Return [x, y] of the center of cell containing provided text 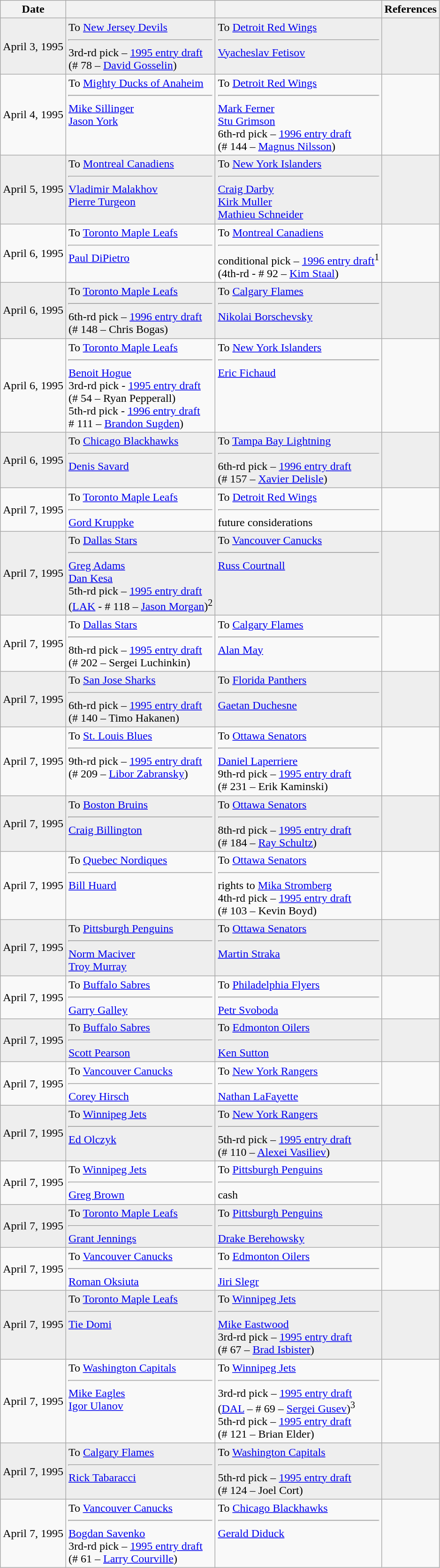
To Winnipeg JetsEd Olczyk [140, 1133]
To Quebec NordiquesBill Huard [140, 886]
To Boston BruinsCraig Billington [140, 823]
April 3, 1995 [33, 46]
To Toronto Maple Leafs6th-rd pick – 1996 entry draft(# 148 – Chris Bogas) [140, 310]
To Edmonton OilersKen Sutton [298, 1040]
To Tampa Bay Lightning6th-rd pick – 1996 entry draft(# 157 – Xavier Delisle) [298, 460]
To Pittsburgh PenguinsDrake Berehowsky [298, 1226]
To Ottawa Senatorsrights to Mika Stromberg4th-rd pick – 1995 entry draft(# 103 – Kevin Boyd) [298, 886]
April 5, 1995 [33, 189]
To Toronto Maple LeafsBenoit Hogue3rd-rd pick - 1995 entry draft(# 54 – Ryan Pepperall)5th-rd pick - 1996 entry draft# 111 – Brandon Sugden) [140, 385]
To Vancouver CanucksRoman Oksiuta [140, 1269]
To Toronto Maple LeafsTie Domi [140, 1325]
To St. Louis Blues9th-rd pick – 1995 entry draft(# 209 – Libor Zabransky) [140, 761]
To Pittsburgh PenguinsNorm MaciverTroy Murray [140, 948]
To Ottawa SenatorsMartin Straka [298, 948]
To Dallas StarsGreg AdamsDan Kesa5th-rd pick – 1995 entry draft(LAK - # 118 – Jason Morgan)2 [140, 573]
To Dallas Stars8th-rd pick – 1995 entry draft(# 202 – Sergei Luchinkin) [140, 643]
To Winnipeg JetsMike Eastwood3rd-rd pick – 1995 entry draft(# 67 – Brad Isbister) [298, 1325]
To Ottawa Senators8th-rd pick – 1995 entry draft(# 184 – Ray Schultz) [298, 823]
To Calgary FlamesNikolai Borschevsky [298, 310]
To Buffalo SabresGarry Galley [140, 997]
To Detroit Red WingsMark FernerStu Grimson6th-rd pick – 1996 entry draft(# 144 – Magnus Nilsson) [298, 114]
To Montreal CanadiensVladimir MalakhovPierre Turgeon [140, 189]
To Pittsburgh Penguinscash [298, 1183]
To Montreal Canadiensconditional pick – 1996 entry draft1(4th-rd - # 92 – Kim Staal) [298, 253]
April 4, 1995 [33, 114]
To Winnipeg Jets3rd-rd pick – 1995 entry draft(DAL – # 69 – Sergei Gusev)35th-rd pick – 1995 entry draft(# 121 – Brian Elder) [298, 1401]
To New York RangersNathan LaFayette [298, 1084]
To Vancouver CanucksRuss Courtnall [298, 573]
To Philadelphia FlyersPetr Svoboda [298, 997]
To Winnipeg JetsGreg Brown [140, 1183]
To Edmonton OilersJiri Slegr [298, 1269]
To Chicago BlackhawksGerald Diduck [298, 1533]
To Buffalo SabresScott Pearson [140, 1040]
To Ottawa SenatorsDaniel Laperriere9th-rd pick – 1995 entry draft(# 231 – Erik Kaminski) [298, 761]
To New York Rangers5th-rd pick – 1995 entry draft(# 110 – Alexei Vasiliev) [298, 1133]
To Vancouver CanucksBogdan Savenko3rd-rd pick – 1995 entry draft(# 61 – Larry Courville) [140, 1533]
To Calgary FlamesAlan May [298, 643]
To Toronto Maple LeafsPaul DiPietro [140, 253]
To Calgary FlamesRick Tabaracci [140, 1471]
To Detroit Red Wingsfuture considerations [298, 510]
To Washington CapitalsMike EaglesIgor Ulanov [140, 1401]
References [411, 9]
To Florida PanthersGaetan Duchesne [298, 699]
To Vancouver CanucksCorey Hirsch [140, 1084]
To Washington Capitals5th-rd pick – 1995 entry draft(# 124 – Joel Cort) [298, 1471]
To Mighty Ducks of AnaheimMike SillingerJason York [140, 114]
Date [33, 9]
To New York IslandersCraig DarbyKirk MullerMathieu Schneider [298, 189]
To San Jose Sharks6th-rd pick – 1995 entry draft(# 140 – Timo Hakanen) [140, 699]
To Detroit Red WingsVyacheslav Fetisov [298, 46]
To Toronto Maple LeafsGord Kruppke [140, 510]
To Chicago BlackhawksDenis Savard [140, 460]
To Toronto Maple LeafsGrant Jennings [140, 1226]
To New Jersey Devils3rd-rd pick – 1995 entry draft(# 78 – David Gosselin) [140, 46]
To New York IslandersEric Fichaud [298, 385]
